Find where the given text appears and provide that cell's center as [X, Y] coordinate. 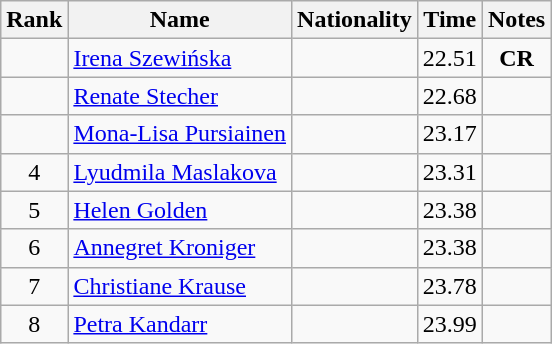
Irena Szewińska [180, 58]
Annegret Kroniger [180, 248]
23.78 [450, 286]
Mona-Lisa Pursiainen [180, 134]
Lyudmila Maslakova [180, 172]
Nationality [355, 20]
Time [450, 20]
CR [516, 58]
23.17 [450, 134]
5 [34, 210]
22.68 [450, 96]
Name [180, 20]
23.31 [450, 172]
Renate Stecher [180, 96]
Notes [516, 20]
Christiane Krause [180, 286]
Rank [34, 20]
7 [34, 286]
8 [34, 324]
Petra Kandarr [180, 324]
4 [34, 172]
23.99 [450, 324]
Helen Golden [180, 210]
6 [34, 248]
22.51 [450, 58]
